From the cell containing the given text, extract its center point as (x, y) coordinate. 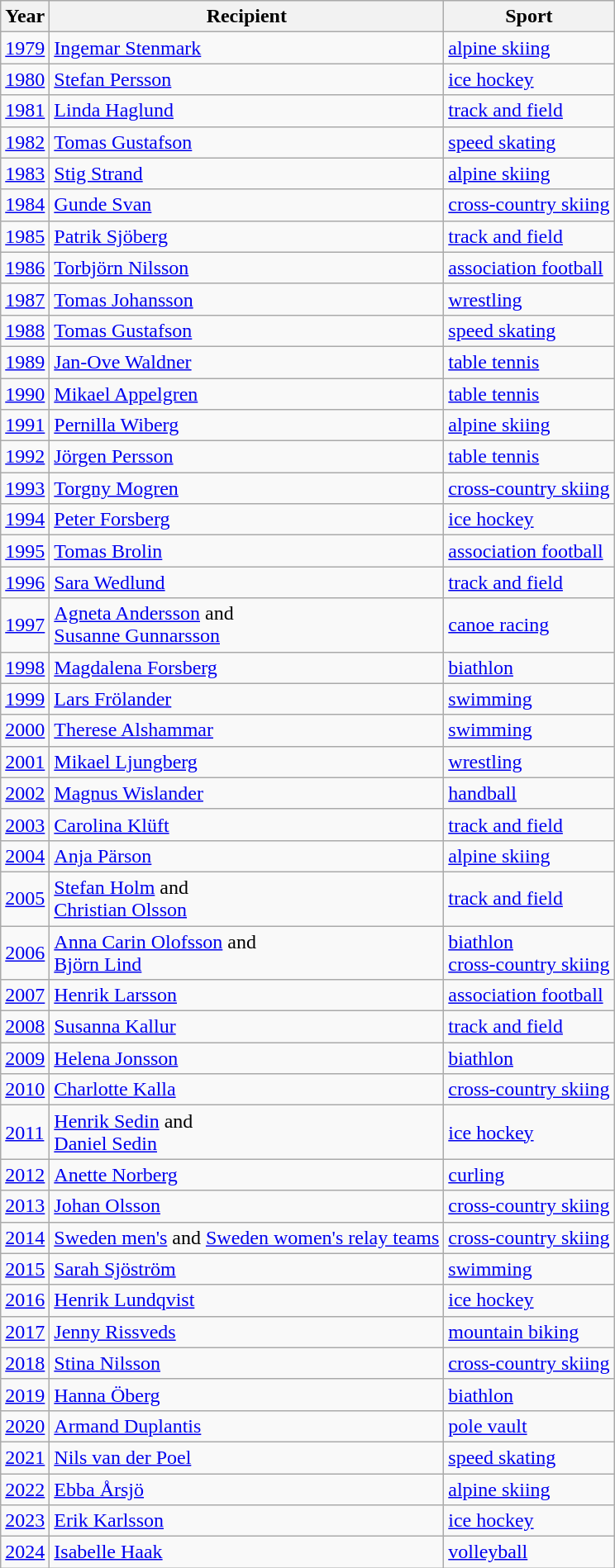
Susanna Kallur (246, 1027)
Carolina Klüft (246, 824)
1983 (25, 173)
Stig Strand (246, 173)
2020 (25, 1426)
2024 (25, 1552)
Therese Alshammar (246, 730)
2014 (25, 1238)
Magnus Wislander (246, 793)
curling (529, 1175)
1989 (25, 362)
Anna Carin Olofsson and Björn Lind (246, 952)
Anja Pärson (246, 856)
Lars Frölander (246, 699)
Isabelle Haak (246, 1552)
1991 (25, 425)
1998 (25, 668)
2001 (25, 762)
1996 (25, 582)
mountain biking (529, 1332)
1990 (25, 394)
Mikael Appelgren (246, 394)
Agneta Andersson and Susanne Gunnarsson (246, 625)
2010 (25, 1090)
Tomas Brolin (246, 551)
Henrik Lundqvist (246, 1300)
Hanna Öberg (246, 1395)
Stina Nilsson (246, 1363)
Torbjörn Nilsson (246, 268)
volleyball (529, 1552)
handball (529, 793)
2011 (25, 1132)
2017 (25, 1332)
2003 (25, 824)
canoe racing (529, 625)
Henrik Sedin and Daniel Sedin (246, 1132)
Anette Norberg (246, 1175)
biathloncross-country skiing (529, 952)
2005 (25, 899)
Jan-Ove Waldner (246, 362)
2016 (25, 1300)
Year (25, 17)
1995 (25, 551)
2021 (25, 1457)
Magdalena Forsberg (246, 668)
1981 (25, 111)
1997 (25, 625)
1985 (25, 236)
Sara Wedlund (246, 582)
2009 (25, 1058)
2018 (25, 1363)
Erik Karlsson (246, 1521)
2015 (25, 1269)
2019 (25, 1395)
1993 (25, 488)
Tomas Johansson (246, 299)
2002 (25, 793)
Armand Duplantis (246, 1426)
Torgny Mogren (246, 488)
1982 (25, 142)
Linda Haglund (246, 111)
1980 (25, 79)
2022 (25, 1490)
Ebba Årsjö (246, 1490)
Gunde Svan (246, 205)
1979 (25, 48)
pole vault (529, 1426)
Sarah Sjöström (246, 1269)
Recipient (246, 17)
1988 (25, 330)
1984 (25, 205)
Ingemar Stenmark (246, 48)
Mikael Ljungberg (246, 762)
Jörgen Persson (246, 457)
2013 (25, 1206)
Helena Jonsson (246, 1058)
Charlotte Kalla (246, 1090)
2008 (25, 1027)
Henrik Larsson (246, 995)
2012 (25, 1175)
Sweden men's and Sweden women's relay teams (246, 1238)
1999 (25, 699)
Nils van der Poel (246, 1457)
Sport (529, 17)
Pernilla Wiberg (246, 425)
Patrik Sjöberg (246, 236)
1994 (25, 520)
Jenny Rissveds (246, 1332)
1992 (25, 457)
1986 (25, 268)
2006 (25, 952)
2023 (25, 1521)
Stefan Holm and Christian Olsson (246, 899)
2007 (25, 995)
Peter Forsberg (246, 520)
1987 (25, 299)
2004 (25, 856)
Stefan Persson (246, 79)
Johan Olsson (246, 1206)
2000 (25, 730)
